From the cell containing the given text, extract its center point as (X, Y) coordinate. 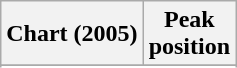
Chart (2005) (72, 34)
Peakposition (189, 34)
